Return [X, Y] of the center of cell containing provided text 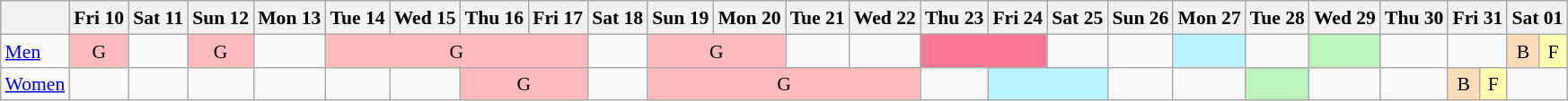
Sat 25 [1078, 18]
Wed 29 [1345, 18]
Fri 31 [1477, 18]
Tue 14 [357, 18]
Mon 20 [749, 18]
Sat 11 [158, 18]
Sun 19 [681, 18]
Sat 01 [1537, 18]
Sun 12 [221, 18]
Mon 27 [1209, 18]
Fri 17 [558, 18]
Fri 24 [1017, 18]
Wed 22 [885, 18]
Sun 26 [1141, 18]
Thu 16 [495, 18]
Mon 13 [289, 18]
Fri 10 [99, 18]
Tue 21 [817, 18]
Sat 18 [618, 18]
Thu 23 [955, 18]
Wed 15 [426, 18]
Thu 30 [1414, 18]
Tue 28 [1277, 18]
Men [36, 50]
Women [36, 84]
